Output the [x, y] coordinate of the center of the cell containing the given text.  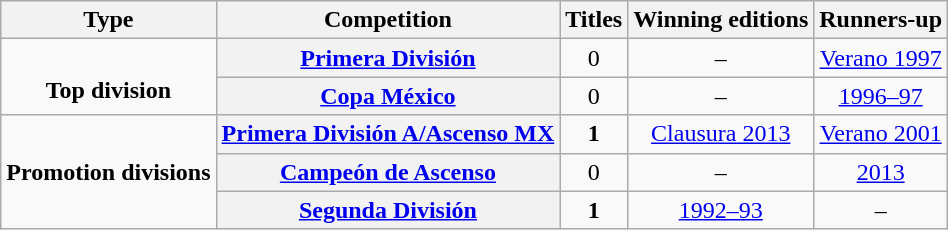
Primera División A/Ascenso MX [388, 134]
Top division [108, 77]
Winning editions [721, 20]
Campeón de Ascenso [388, 172]
2013 [881, 172]
Runners-up [881, 20]
1996–97 [881, 96]
Titles [594, 20]
Promotion divisions [108, 172]
Verano 2001 [881, 134]
Type [108, 20]
Copa México [388, 96]
1992–93 [721, 210]
Segunda División [388, 210]
Clausura 2013 [721, 134]
Competition [388, 20]
Primera División [388, 58]
Verano 1997 [881, 58]
